Provide the [X, Y] coordinate of the cell's center where the given text is located.  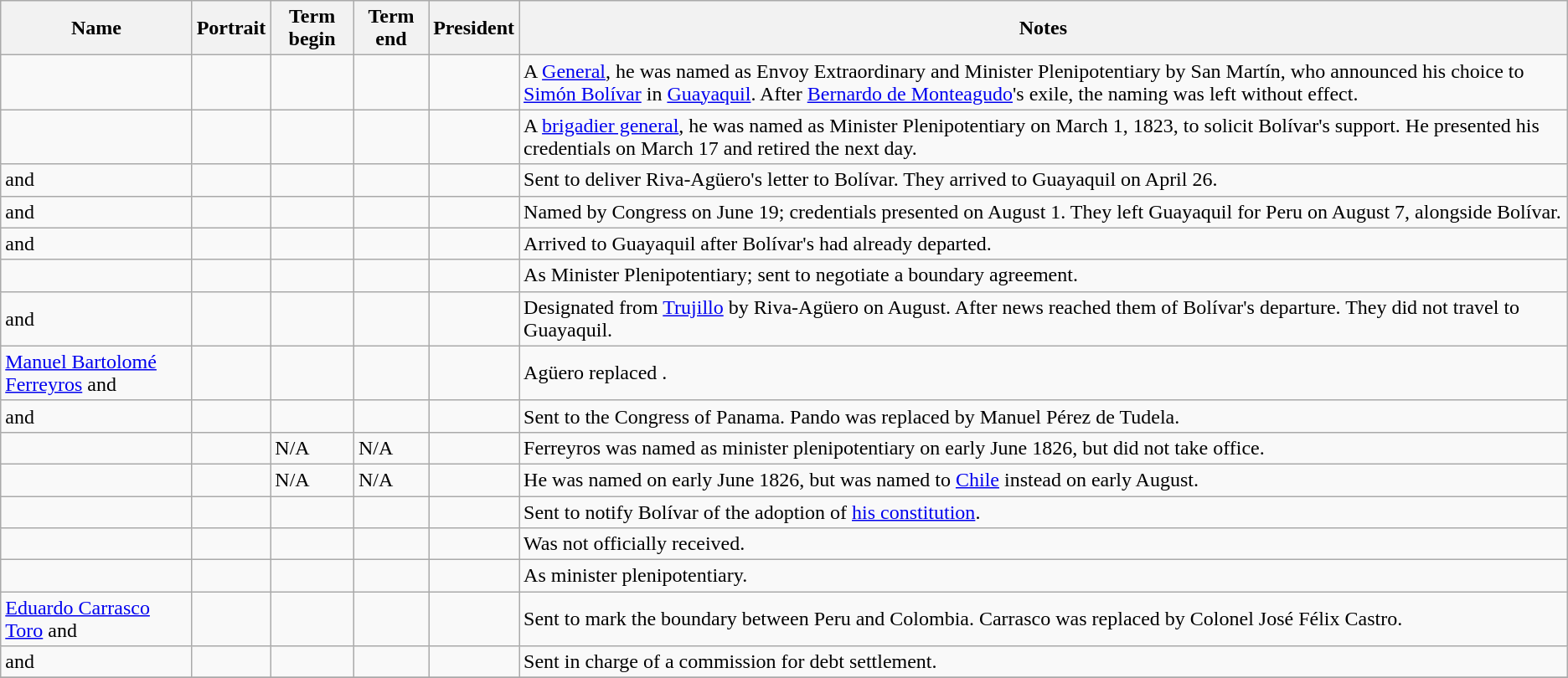
Was not officially received. [1044, 544]
He was named on early June 1826, but was named to Chile instead on early August. [1044, 480]
Portrait [231, 28]
Manuel Bartolomé Ferreyros and [96, 373]
Term begin [312, 28]
Named by Congress on June 19; credentials presented on August 1. They left Guayaquil for Peru on August 7, alongside Bolívar. [1044, 212]
As minister plenipotentiary. [1044, 576]
Designated from Trujillo by Riva-Agüero on August. After news reached them of Bolívar's departure. They did not travel to Guayaquil. [1044, 318]
Agüero replaced . [1044, 373]
Ferreyros was named as minister plenipotentiary on early June 1826, but did not take office. [1044, 448]
Name [96, 28]
Eduardo Carrasco Toro and [96, 619]
President [474, 28]
As Minister Plenipotentiary; sent to negotiate a boundary agreement. [1044, 275]
Notes [1044, 28]
Sent to the Congress of Panama. Pando was replaced by Manuel Pérez de Tudela. [1044, 416]
Sent to deliver Riva-Agüero's letter to Bolívar. They arrived to Guayaquil on April 26. [1044, 180]
Arrived to Guayaquil after Bolívar's had already departed. [1044, 244]
Term end [390, 28]
Sent in charge of a commission for debt settlement. [1044, 662]
Sent to notify Bolívar of the adoption of his constitution. [1044, 511]
Sent to mark the boundary between Peru and Colombia. Carrasco was replaced by Colonel José Félix Castro. [1044, 619]
